Return (x, y) of the center of cell containing provided text 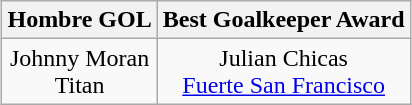
Best Goalkeeper Award (284, 20)
Hombre GOL (80, 20)
Julian Chicas Fuerte San Francisco (284, 72)
Johnny Moran Titan (80, 72)
